Detect which cell encompasses the target text, then output its [x, y] center coordinate. 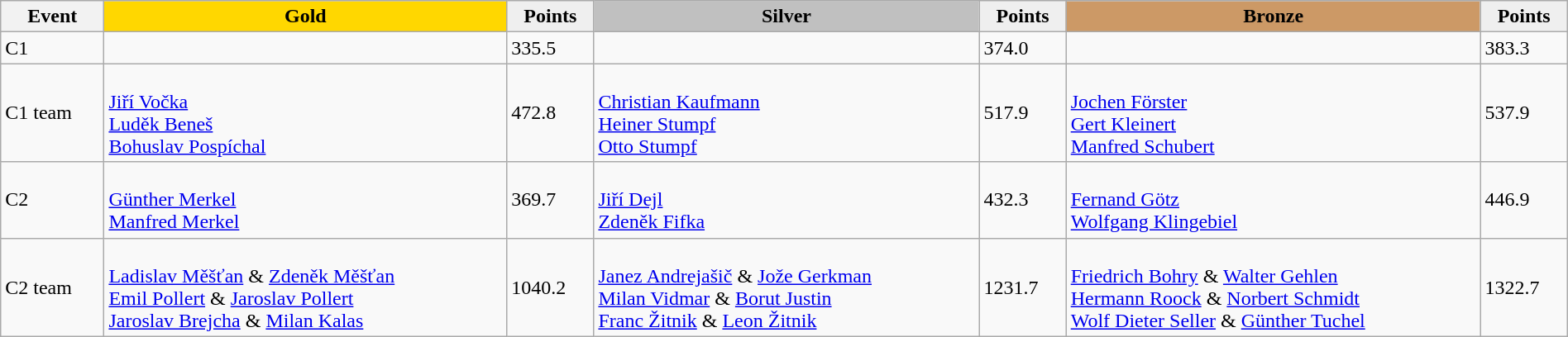
Friedrich Bohry & Walter GehlenHermann Roock & Norbert SchmidtWolf Dieter Seller & Günther Tuchel [1274, 287]
C1 team [53, 112]
Bronze [1274, 17]
335.5 [551, 48]
Silver [786, 17]
Jiří VočkaLuděk BenešBohuslav Pospíchal [306, 112]
Fernand GötzWolfgang Klingebiel [1274, 200]
Jochen FörsterGert KleinertManfred Schubert [1274, 112]
Gold [306, 17]
C2 team [53, 287]
537.9 [1523, 112]
Christian KaufmannHeiner StumpfOtto Stumpf [786, 112]
C2 [53, 200]
1322.7 [1523, 287]
C1 [53, 48]
1231.7 [1022, 287]
446.9 [1523, 200]
Ladislav Měšťan & Zdeněk MěšťanEmil Pollert & Jaroslav PollertJaroslav Brejcha & Milan Kalas [306, 287]
Janez Andrejašič & Jože GerkmanMilan Vidmar & Borut JustinFranc Žitnik & Leon Žitnik [786, 287]
374.0 [1022, 48]
Jiří DejlZdeněk Fifka [786, 200]
432.3 [1022, 200]
1040.2 [551, 287]
369.7 [551, 200]
517.9 [1022, 112]
472.8 [551, 112]
Event [53, 17]
Günther MerkelManfred Merkel [306, 200]
383.3 [1523, 48]
